Pinpoint the cell where the given text exists, returning its (X, Y) midpoint coordinate. 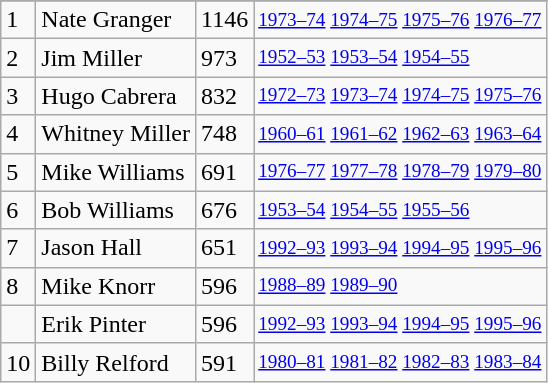
691 (225, 172)
1952–53 1953–54 1954–55 (400, 58)
Bob Williams (116, 210)
Mike Knorr (116, 286)
748 (225, 134)
7 (18, 248)
Hugo Cabrera (116, 96)
651 (225, 248)
3 (18, 96)
Jim Miller (116, 58)
1976–77 1977–78 1978–79 1979–80 (400, 172)
591 (225, 362)
Whitney Miller (116, 134)
832 (225, 96)
5 (18, 172)
Mike Williams (116, 172)
1953–54 1954–55 1955–56 (400, 210)
Erik Pinter (116, 324)
1960–61 1961–62 1962–63 1963–64 (400, 134)
973 (225, 58)
10 (18, 362)
4 (18, 134)
Jason Hall (116, 248)
2 (18, 58)
Nate Granger (116, 20)
1980–81 1981–82 1982–83 1983–84 (400, 362)
1146 (225, 20)
6 (18, 210)
1 (18, 20)
1988–89 1989–90 (400, 286)
Billy Relford (116, 362)
8 (18, 286)
1973–74 1974–75 1975–76 1976–77 (400, 20)
1972–73 1973–74 1974–75 1975–76 (400, 96)
676 (225, 210)
